Find where the given text appears and provide that cell's center as [x, y] coordinate. 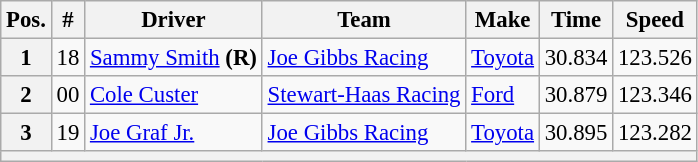
Speed [656, 20]
3 [26, 133]
Driver [174, 20]
30.895 [576, 133]
Pos. [26, 20]
Sammy Smith (R) [174, 58]
Joe Graf Jr. [174, 133]
00 [68, 95]
Cole Custer [174, 95]
Time [576, 20]
# [68, 20]
Stewart-Haas Racing [364, 95]
123.282 [656, 133]
18 [68, 58]
Team [364, 20]
19 [68, 133]
30.834 [576, 58]
123.346 [656, 95]
Make [503, 20]
123.526 [656, 58]
2 [26, 95]
Ford [503, 95]
1 [26, 58]
30.879 [576, 95]
